For the text-containing cell, return its midpoint in [X, Y] coordinate format. 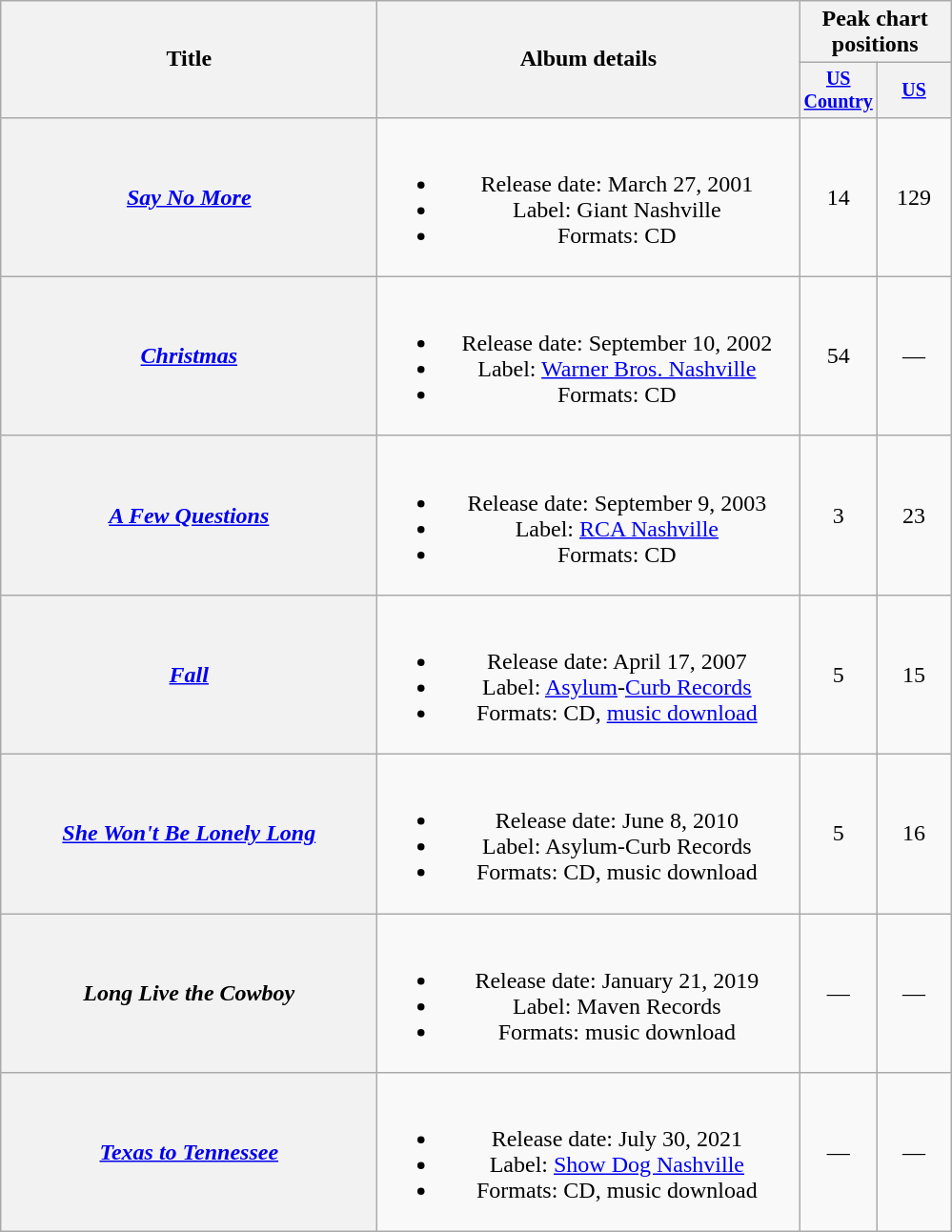
Release date: March 27, 2001Label: Giant NashvilleFormats: CD [589, 196]
Release date: July 30, 2021Label: Show Dog NashvilleFormats: CD, music download [589, 1153]
16 [915, 835]
Release date: April 17, 2007Label: Asylum-Curb RecordsFormats: CD, music download [589, 675]
Christmas [189, 356]
14 [839, 196]
54 [839, 356]
Peak chartpositions [875, 32]
Release date: September 10, 2002Label: Warner Bros. NashvilleFormats: CD [589, 356]
Title [189, 59]
US Country [839, 90]
Release date: January 21, 2019Label: Maven RecordsFormats: music download [589, 993]
Fall [189, 675]
A Few Questions [189, 515]
23 [915, 515]
Say No More [189, 196]
She Won't Be Lonely Long [189, 835]
15 [915, 675]
3 [839, 515]
Release date: September 9, 2003Label: RCA NashvilleFormats: CD [589, 515]
US [915, 90]
Texas to Tennessee [189, 1153]
129 [915, 196]
Release date: June 8, 2010Label: Asylum-Curb RecordsFormats: CD, music download [589, 835]
Album details [589, 59]
Long Live the Cowboy [189, 993]
